Return the [X, Y] coordinate for the center point of the cell that contains the specified text.  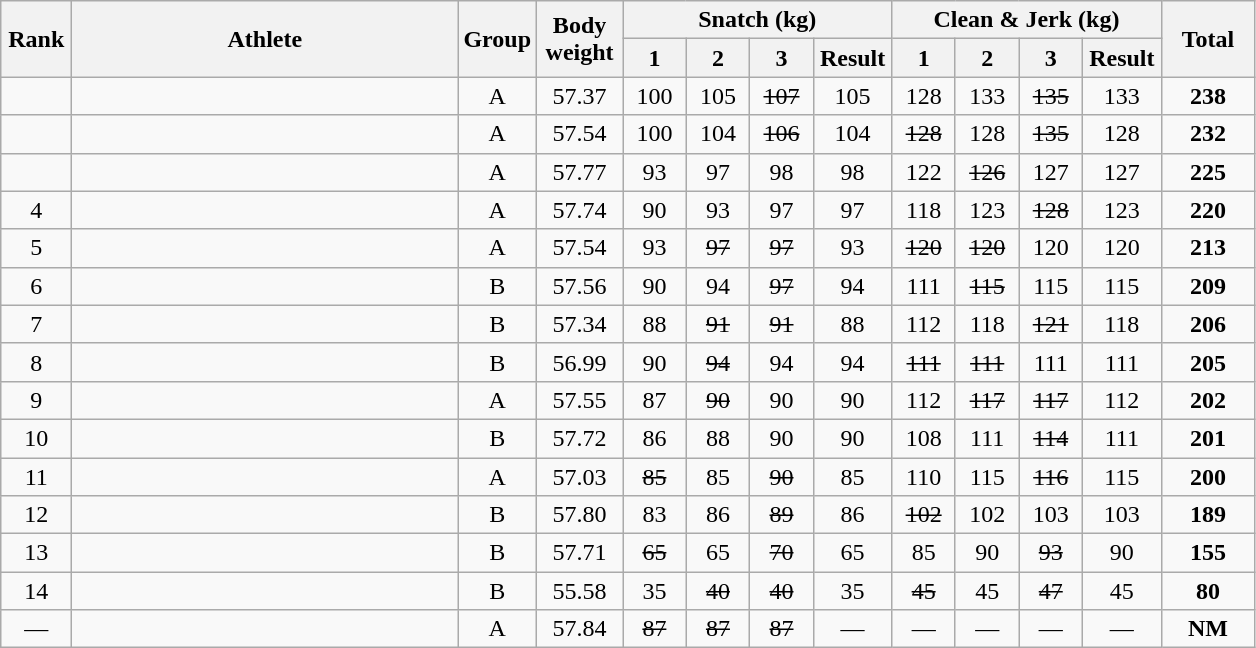
57.37 [580, 96]
205 [1208, 362]
238 [1208, 96]
NM [1208, 629]
121 [1051, 324]
57.72 [580, 438]
56.99 [580, 362]
57.03 [580, 477]
213 [1208, 248]
Group [498, 39]
57.34 [580, 324]
57.55 [580, 400]
57.80 [580, 515]
201 [1208, 438]
70 [782, 553]
114 [1051, 438]
Clean & Jerk (kg) [1026, 20]
83 [655, 515]
13 [36, 553]
7 [36, 324]
107 [782, 96]
155 [1208, 553]
122 [924, 172]
4 [36, 210]
110 [924, 477]
80 [1208, 591]
11 [36, 477]
200 [1208, 477]
232 [1208, 134]
57.56 [580, 286]
108 [924, 438]
55.58 [580, 591]
225 [1208, 172]
57.84 [580, 629]
202 [1208, 400]
57.77 [580, 172]
57.74 [580, 210]
106 [782, 134]
57.71 [580, 553]
116 [1051, 477]
Total [1208, 39]
Body weight [580, 39]
Snatch (kg) [758, 20]
6 [36, 286]
209 [1208, 286]
126 [987, 172]
220 [1208, 210]
Rank [36, 39]
8 [36, 362]
189 [1208, 515]
10 [36, 438]
5 [36, 248]
9 [36, 400]
89 [782, 515]
Athlete [265, 39]
12 [36, 515]
14 [36, 591]
206 [1208, 324]
47 [1051, 591]
